Provide the [X, Y] coordinate of the cell's center where the given text is located.  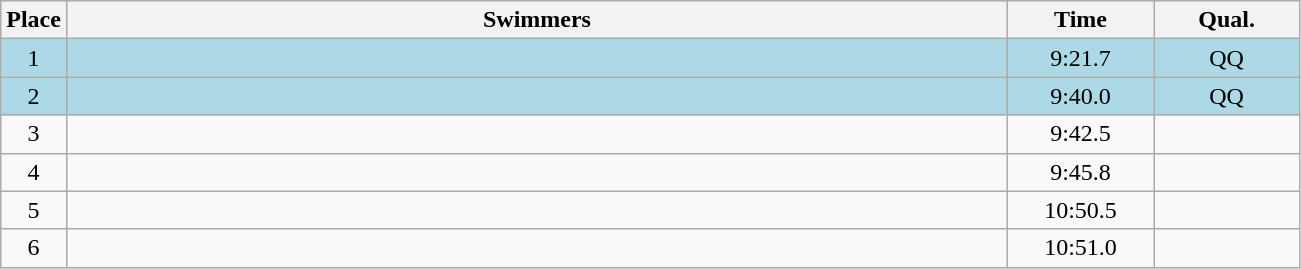
10:51.0 [1081, 248]
3 [34, 134]
4 [34, 172]
1 [34, 58]
9:21.7 [1081, 58]
Qual. [1227, 20]
Time [1081, 20]
5 [34, 210]
9:40.0 [1081, 96]
6 [34, 248]
9:45.8 [1081, 172]
2 [34, 96]
9:42.5 [1081, 134]
Swimmers [536, 20]
Place [34, 20]
10:50.5 [1081, 210]
